For the text-containing cell, return its midpoint in (x, y) coordinate format. 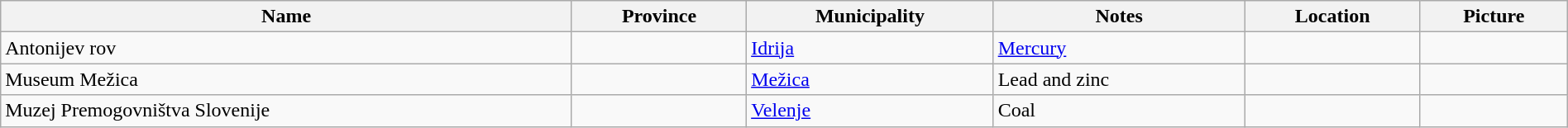
Location (1332, 17)
Notes (1119, 17)
Name (286, 17)
Municipality (870, 17)
Idrija (870, 48)
Muzej Premogovništva Slovenije (286, 111)
Coal (1119, 111)
Antonijev rov (286, 48)
Mežica (870, 79)
Province (658, 17)
Velenje (870, 111)
Lead and zinc (1119, 79)
Picture (1494, 17)
Mercury (1119, 48)
Museum Mežica (286, 79)
